Locate the cell with the specified text and output its [x, y] center coordinate. 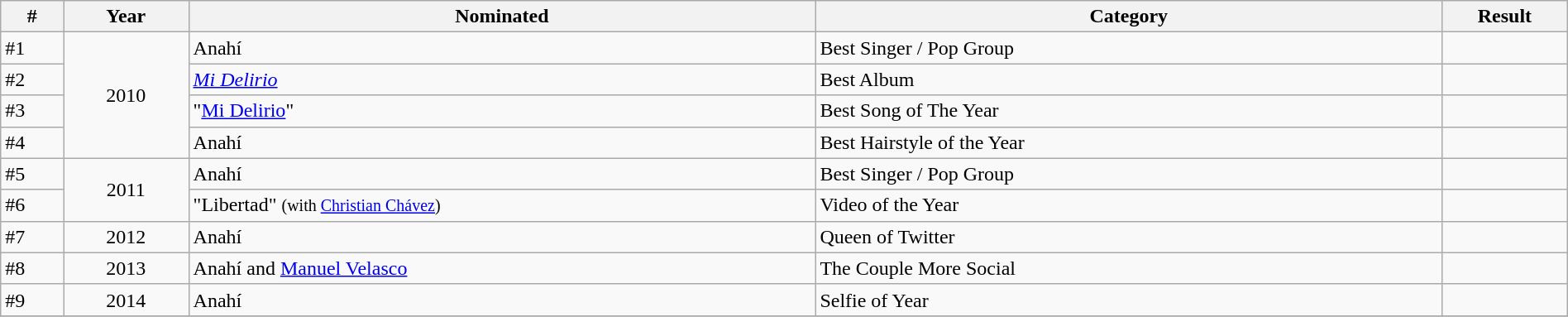
Mi Delirio [502, 79]
The Couple More Social [1129, 268]
Best Song of The Year [1129, 111]
Best Hairstyle of the Year [1129, 142]
2010 [126, 95]
#2 [32, 79]
#8 [32, 268]
Nominated [502, 17]
#6 [32, 205]
#9 [32, 300]
Anahí and Manuel Velasco [502, 268]
#5 [32, 174]
#3 [32, 111]
"Libertad" (with Christian Chávez) [502, 205]
Video of the Year [1129, 205]
Result [1505, 17]
"Mi Delirio" [502, 111]
#1 [32, 48]
Queen of Twitter [1129, 237]
#7 [32, 237]
Category [1129, 17]
2012 [126, 237]
#4 [32, 142]
2014 [126, 300]
Selfie of Year [1129, 300]
# [32, 17]
Best Album [1129, 79]
2013 [126, 268]
Year [126, 17]
2011 [126, 190]
